Determine the (X, Y) coordinate at the center of the cell enclosing the given text.  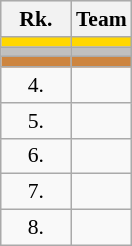
Team (102, 19)
Rk. (36, 19)
6. (36, 156)
4. (36, 85)
5. (36, 121)
8. (36, 228)
7. (36, 192)
